Return the [x, y] coordinate for the center point of the cell that contains the specified text.  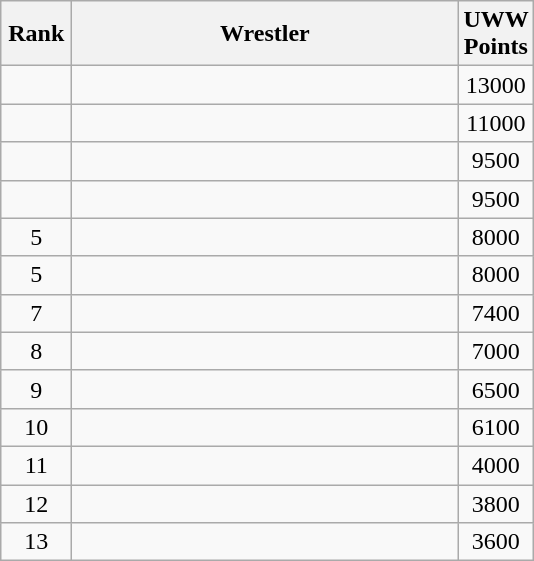
Rank [36, 34]
13000 [496, 85]
Wrestler [265, 34]
8 [36, 351]
9 [36, 389]
11 [36, 465]
7000 [496, 351]
3600 [496, 542]
UWW Points [496, 34]
3800 [496, 503]
13 [36, 542]
11000 [496, 123]
6500 [496, 389]
4000 [496, 465]
10 [36, 427]
7 [36, 313]
12 [36, 503]
7400 [496, 313]
6100 [496, 427]
